Scan for the cell matching the given text and deliver its [x, y] coordinate at center. 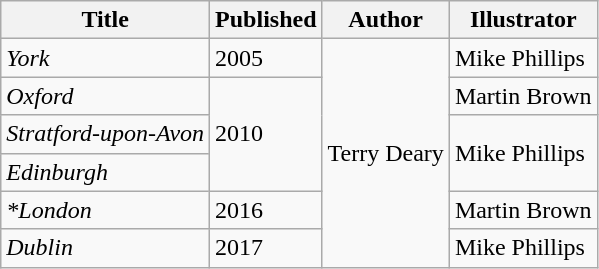
2005 [266, 58]
Oxford [106, 96]
Terry Deary [386, 153]
Dublin [106, 248]
Title [106, 20]
York [106, 58]
Author [386, 20]
Edinburgh [106, 172]
2010 [266, 134]
Published [266, 20]
Illustrator [523, 20]
2017 [266, 248]
2016 [266, 210]
Stratford-upon-Avon [106, 134]
*London [106, 210]
